From the cell containing the given text, extract its center point as (X, Y) coordinate. 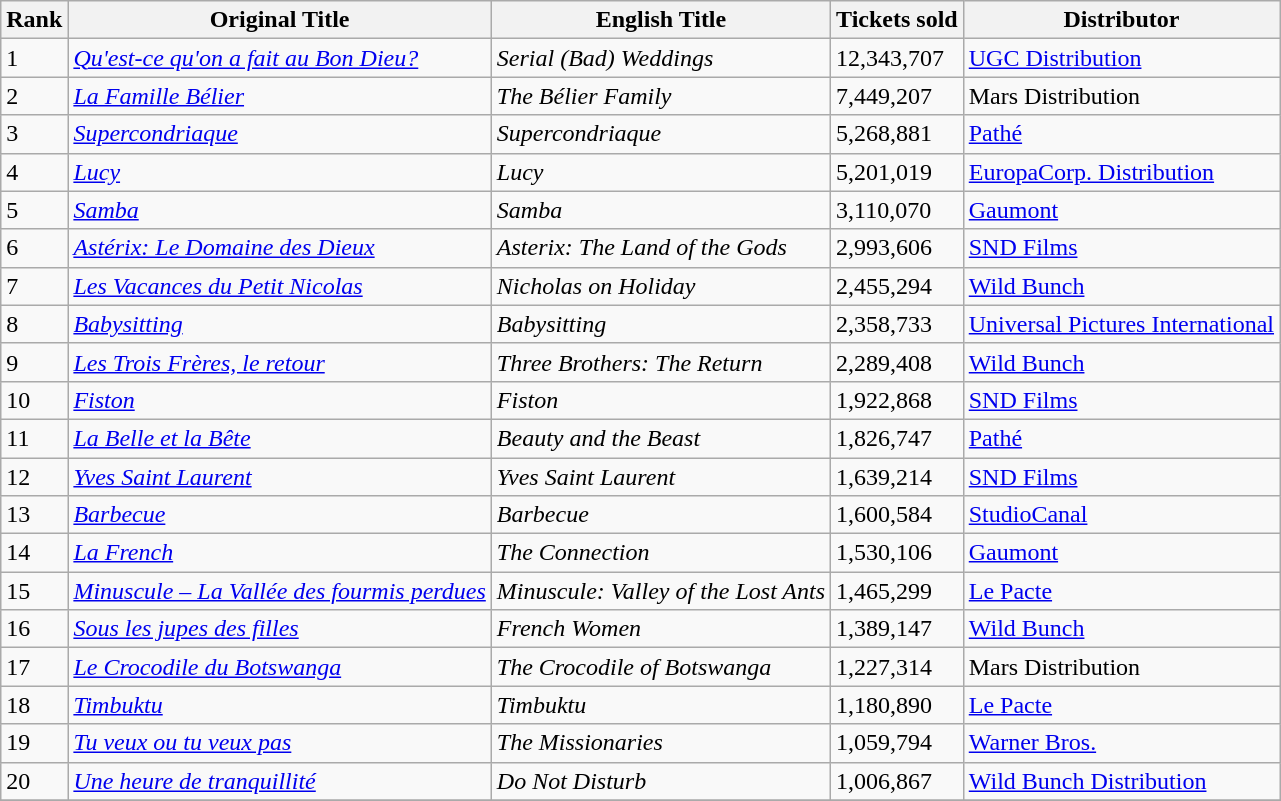
4 (34, 172)
Universal Pictures International (1121, 324)
1,465,299 (898, 591)
Tu veux ou tu veux pas (280, 743)
Warner Bros. (1121, 743)
2,455,294 (898, 286)
15 (34, 591)
3,110,070 (898, 210)
10 (34, 400)
1,600,584 (898, 515)
The Missionaries (660, 743)
The Crocodile of Botswanga (660, 667)
The Connection (660, 553)
16 (34, 629)
Distributor (1121, 20)
Minuscule – La Vallée des fourmis perdues (280, 591)
1,922,868 (898, 400)
Rank (34, 20)
2,289,408 (898, 362)
StudioCanal (1121, 515)
11 (34, 438)
2,993,606 (898, 248)
13 (34, 515)
Astérix: Le Domaine des Dieux (280, 248)
7,449,207 (898, 96)
Asterix: The Land of the Gods (660, 248)
La French (280, 553)
UGC Distribution (1121, 58)
1,826,747 (898, 438)
La Belle et la Bête (280, 438)
19 (34, 743)
5,268,881 (898, 134)
Three Brothers: The Return (660, 362)
12,343,707 (898, 58)
12 (34, 477)
5 (34, 210)
Qu'est-ce qu'on a fait au Bon Dieu? (280, 58)
La Famille Bélier (280, 96)
2 (34, 96)
20 (34, 781)
Une heure de tranquillité (280, 781)
French Women (660, 629)
2,358,733 (898, 324)
The Bélier Family (660, 96)
Tickets sold (898, 20)
Le Crocodile du Botswanga (280, 667)
English Title (660, 20)
Minuscule: Valley of the Lost Ants (660, 591)
1,180,890 (898, 705)
17 (34, 667)
1,639,214 (898, 477)
Beauty and the Beast (660, 438)
14 (34, 553)
1 (34, 58)
9 (34, 362)
18 (34, 705)
3 (34, 134)
1,530,106 (898, 553)
7 (34, 286)
Sous les jupes des filles (280, 629)
Nicholas on Holiday (660, 286)
Original Title (280, 20)
6 (34, 248)
1,059,794 (898, 743)
8 (34, 324)
1,227,314 (898, 667)
1,389,147 (898, 629)
Les Trois Frères, le retour (280, 362)
Les Vacances du Petit Nicolas (280, 286)
5,201,019 (898, 172)
1,006,867 (898, 781)
Serial (Bad) Weddings (660, 58)
Do Not Disturb (660, 781)
Wild Bunch Distribution (1121, 781)
EuropaCorp. Distribution (1121, 172)
